Search for the cell housing the specified text and yield its (x, y) center coordinate. 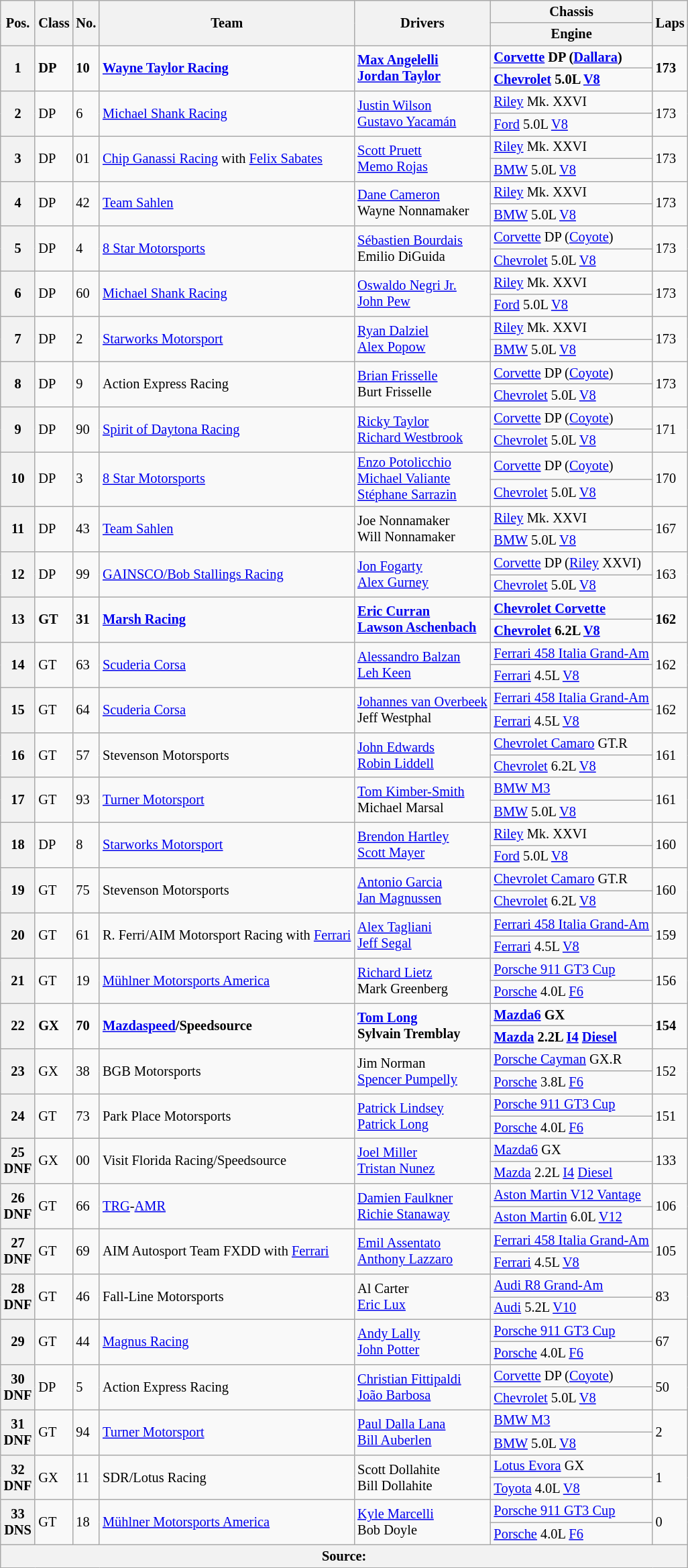
Patrick Lindsey Patrick Long (422, 1116)
26DNF (18, 1206)
170 (671, 479)
Toyota 4.0L V8 (571, 1488)
30DNF (18, 1387)
24 (18, 1116)
Damien Faulkner Richie Stanaway (422, 1206)
Brendon Hartley Scott Mayer (422, 845)
John Edwards Robin Liddell (422, 755)
Magnus Racing (227, 1341)
Aston Martin V12 Vantage (571, 1195)
73 (86, 1116)
152 (671, 1070)
Audi 5.2L V10 (571, 1308)
31 (86, 620)
17 (18, 799)
Andy Lally John Potter (422, 1341)
23 (18, 1070)
Team (227, 23)
Visit Florida Racing/Speedsource (227, 1162)
15 (18, 710)
Emil Assentato Anthony Lazzaro (422, 1251)
67 (671, 1341)
21 (18, 981)
Fall-Line Motorsports (227, 1296)
25DNF (18, 1162)
Park Place Motorsports (227, 1116)
105 (671, 1251)
163 (671, 574)
Dane Cameron Wayne Nonnamaker (422, 204)
Marsh Racing (227, 620)
94 (86, 1431)
Alex Tagliani Jeff Segal (422, 935)
14 (18, 664)
Porsche Cayman GX.R (571, 1060)
Wayne Taylor Racing (227, 68)
Joel Miller Tristan Nunez (422, 1162)
Corvette DP (Riley XXVI) (571, 563)
Chassis (571, 11)
99 (86, 574)
AIM Autosport Team FXDD with Ferrari (227, 1251)
Oswaldo Negri Jr. John Pew (422, 294)
Richard Lietz Mark Greenberg (422, 981)
Antonio Garcia Jan Magnussen (422, 891)
151 (671, 1116)
00 (86, 1162)
106 (671, 1206)
60 (86, 294)
Christian Fittipaldi João Barbosa (422, 1387)
32DNF (18, 1477)
27DNF (18, 1251)
57 (86, 755)
Engine (571, 34)
01 (86, 158)
154 (671, 1026)
R. Ferri/AIM Motorsport Racing with Ferrari (227, 935)
33DNS (18, 1522)
22 (18, 1026)
TRG-AMR (227, 1206)
44 (86, 1341)
Porsche 3.8L F6 (571, 1082)
Jon Fogarty Alex Gurney (422, 574)
Johannes van Overbeek Jeff Westphal (422, 710)
Jim Norman Spencer Pumpelly (422, 1070)
Corvette DP (Dallara) (571, 57)
42 (86, 204)
Aston Martin 6.0L V12 (571, 1217)
Eric Curran Lawson Aschenbach (422, 620)
Paul Dalla Lana Bill Auberlen (422, 1431)
7 (18, 339)
29 (18, 1341)
28DNF (18, 1296)
31DNF (18, 1431)
SDR/Lotus Racing (227, 1477)
Sébastien Bourdais Emilio DiGuida (422, 248)
46 (86, 1296)
0 (671, 1522)
Chevrolet Corvette (571, 608)
Tom Kimber-Smith Michael Marsal (422, 799)
Spirit of Daytona Racing (227, 429)
Chip Ganassi Racing with Felix Sabates (227, 158)
Laps (671, 23)
20 (18, 935)
Class (54, 23)
171 (671, 429)
Scott Pruett Memo Rojas (422, 158)
90 (86, 429)
64 (86, 710)
167 (671, 528)
13 (18, 620)
Kyle Marcelli Bob Doyle (422, 1522)
Audi R8 Grand-Am (571, 1285)
69 (86, 1251)
38 (86, 1070)
159 (671, 935)
93 (86, 799)
Brian Frisselle Burt Frisselle (422, 384)
156 (671, 981)
50 (671, 1387)
GAINSCO/Bob Stallings Racing (227, 574)
61 (86, 935)
Alessandro Balzan Leh Keen (422, 664)
12 (18, 574)
Mazdaspeed/Speedsource (227, 1026)
43 (86, 528)
Ryan Dalziel Alex Popow (422, 339)
Drivers (422, 23)
Pos. (18, 23)
Al Carter Eric Lux (422, 1296)
Scott Dollahite Bill Dollahite (422, 1477)
Enzo Potolicchio Michael Valiante Stéphane Sarrazin (422, 479)
70 (86, 1026)
75 (86, 891)
Justin Wilson Gustavo Yacamán (422, 113)
Tom Long Sylvain Tremblay (422, 1026)
Joe Nonnamaker Will Nonnamaker (422, 528)
BGB Motorsports (227, 1070)
133 (671, 1162)
No. (86, 23)
83 (671, 1296)
63 (86, 664)
Lotus Evora GX (571, 1466)
Source: (345, 1556)
Ricky Taylor Richard Westbrook (422, 429)
Max Angelelli Jordan Taylor (422, 68)
66 (86, 1206)
16 (18, 755)
